Return (x, y) of the center of cell containing provided text 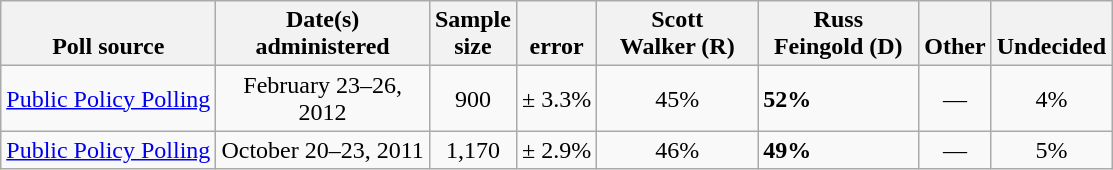
Date(s)administered (323, 34)
± 2.9% (556, 150)
± 3.3% (556, 98)
1,170 (472, 150)
RussFeingold (D) (838, 34)
49% (838, 150)
4% (1051, 98)
Undecided (1051, 34)
5% (1051, 150)
October 20–23, 2011 (323, 150)
46% (678, 150)
900 (472, 98)
52% (838, 98)
Other (955, 34)
Samplesize (472, 34)
45% (678, 98)
Poll source (108, 34)
error (556, 34)
ScottWalker (R) (678, 34)
February 23–26, 2012 (323, 98)
